From the cell containing the given text, extract its center point as (X, Y) coordinate. 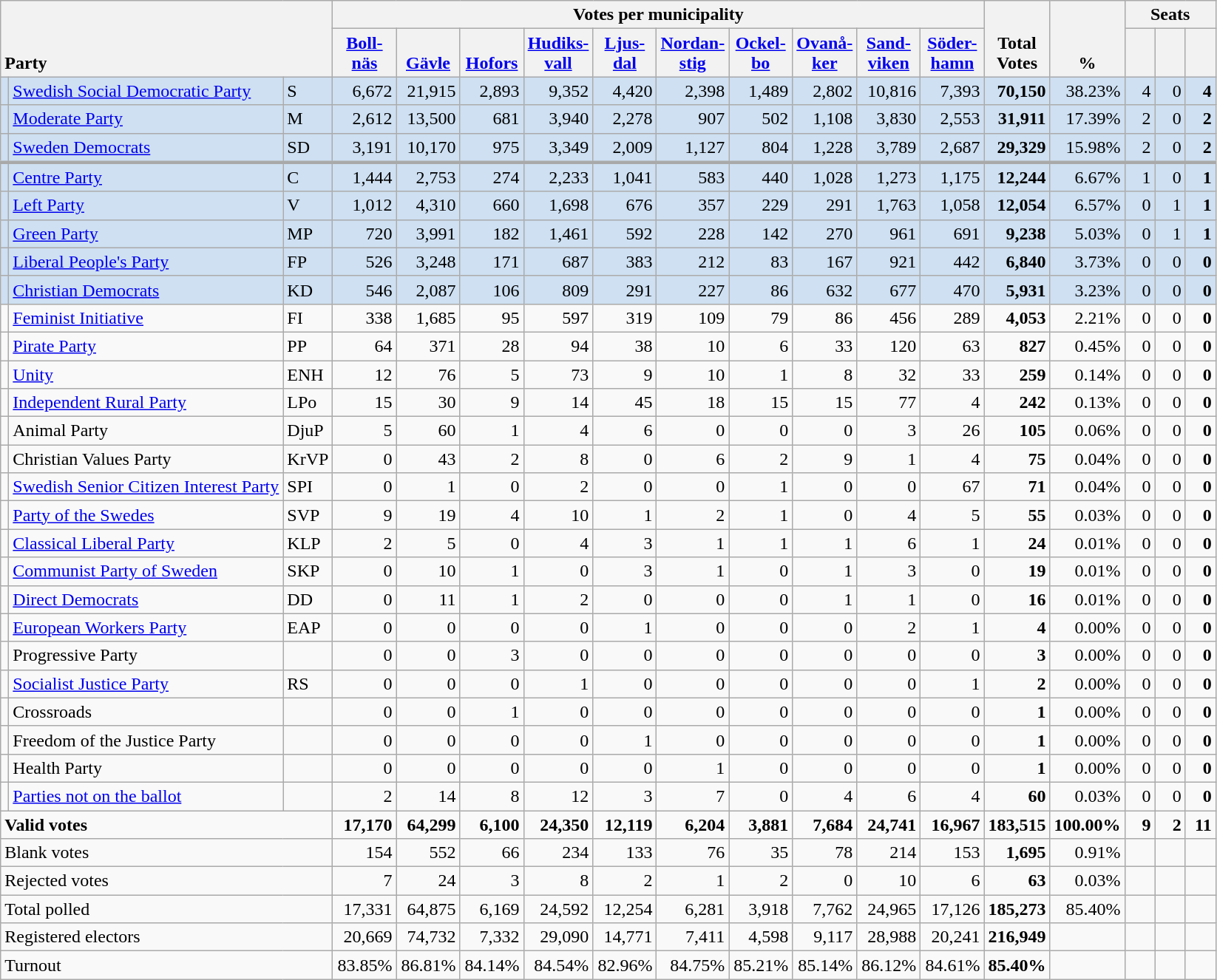
20,241 (952, 937)
632 (825, 290)
7,762 (825, 909)
Left Party (146, 205)
1,058 (952, 205)
0.14% (1087, 375)
16 (1017, 599)
PP (308, 346)
MP (308, 234)
24,741 (889, 824)
319 (625, 318)
S (308, 91)
6.67% (1087, 177)
216,949 (1017, 937)
9,352 (558, 91)
12,254 (625, 909)
3,918 (761, 909)
LPo (308, 403)
0.91% (1087, 853)
European Workers Party (146, 627)
Christian Democrats (146, 290)
2.21% (1087, 318)
2,687 (952, 148)
7,684 (825, 824)
64,875 (428, 909)
Sand- viken (889, 53)
Freedom of the Justice Party (146, 740)
28 (492, 346)
Seats (1170, 15)
167 (825, 262)
84.75% (693, 965)
9,117 (825, 937)
43 (428, 459)
Green Party (146, 234)
4,420 (625, 91)
975 (492, 148)
274 (492, 177)
14,771 (625, 937)
2,087 (428, 290)
7,332 (492, 937)
6,840 (1017, 262)
24,592 (558, 909)
20,669 (365, 937)
Sweden Democrats (146, 148)
C (308, 177)
2,009 (625, 148)
ENH (308, 375)
KD (308, 290)
83 (761, 262)
3,191 (365, 148)
592 (625, 234)
2,233 (558, 177)
32 (889, 375)
M (308, 119)
133 (625, 853)
DjuP (308, 431)
Boll- näs (365, 53)
Valid votes (167, 824)
Centre Party (146, 177)
804 (761, 148)
1,108 (825, 119)
64,299 (428, 824)
357 (693, 205)
Ockel- bo (761, 53)
2,802 (825, 91)
Feminist Initiative (146, 318)
228 (693, 234)
17,170 (365, 824)
Hudiks- vall (558, 53)
6,281 (693, 909)
Moderate Party (146, 119)
Ljus- dal (625, 53)
526 (365, 262)
440 (761, 177)
921 (889, 262)
% (1087, 38)
38.23% (1087, 91)
Party of the Swedes (146, 515)
64 (365, 346)
Party (167, 38)
1,175 (952, 177)
Swedish Social Democratic Party (146, 91)
Rejected votes (167, 881)
142 (761, 234)
242 (1017, 403)
5.03% (1087, 234)
182 (492, 234)
10,170 (428, 148)
SKP (308, 571)
FI (308, 318)
15.98% (1087, 148)
13,500 (428, 119)
6,672 (365, 91)
18 (693, 403)
12,119 (625, 824)
5,931 (1017, 290)
30 (428, 403)
86.12% (889, 965)
38 (625, 346)
677 (889, 290)
84.54% (558, 965)
109 (693, 318)
Total polled (167, 909)
3,940 (558, 119)
154 (365, 853)
338 (365, 318)
17,331 (365, 909)
597 (558, 318)
KLP (308, 543)
1,698 (558, 205)
74,732 (428, 937)
Söder- hamn (952, 53)
442 (952, 262)
Animal Party (146, 431)
FP (308, 262)
809 (558, 290)
827 (1017, 346)
3.23% (1087, 290)
1,489 (761, 91)
SD (308, 148)
270 (825, 234)
456 (889, 318)
66 (492, 853)
229 (761, 205)
Progressive Party (146, 656)
259 (1017, 375)
Socialist Justice Party (146, 684)
31,911 (1017, 119)
6,169 (492, 909)
84.14% (492, 965)
21,915 (428, 91)
153 (952, 853)
660 (492, 205)
2,553 (952, 119)
24,965 (889, 909)
4,598 (761, 937)
Communist Party of Sweden (146, 571)
3,881 (761, 824)
Gävle (428, 53)
1,695 (1017, 853)
4,310 (428, 205)
3,991 (428, 234)
Pirate Party (146, 346)
100.00% (1087, 824)
1,028 (825, 177)
24,350 (558, 824)
84.61% (952, 965)
85.14% (825, 965)
75 (1017, 459)
1,127 (693, 148)
6,100 (492, 824)
Hofors (492, 53)
12,244 (1017, 177)
SVP (308, 515)
6,204 (693, 824)
KrVP (308, 459)
7,393 (952, 91)
546 (365, 290)
55 (1017, 515)
Parties not on the ballot (146, 796)
SPI (308, 487)
Blank votes (167, 853)
DD (308, 599)
371 (428, 346)
3,789 (889, 148)
71 (1017, 487)
Independent Rural Party (146, 403)
1,012 (365, 205)
95 (492, 318)
3,349 (558, 148)
85.21% (761, 965)
583 (693, 177)
0.13% (1087, 403)
17,126 (952, 909)
691 (952, 234)
12,054 (1017, 205)
961 (889, 234)
9,238 (1017, 234)
6.57% (1087, 205)
V (308, 205)
720 (365, 234)
35 (761, 853)
Christian Values Party (146, 459)
29,329 (1017, 148)
83.85% (365, 965)
Turnout (167, 965)
Crossroads (146, 712)
86.81% (428, 965)
79 (761, 318)
45 (625, 403)
3.73% (1087, 262)
552 (428, 853)
1,228 (825, 148)
7,411 (693, 937)
Nordan- stig (693, 53)
0.45% (1087, 346)
183,515 (1017, 824)
1,685 (428, 318)
383 (625, 262)
687 (558, 262)
1,273 (889, 177)
82.96% (625, 965)
1,461 (558, 234)
1,444 (365, 177)
0.06% (1087, 431)
289 (952, 318)
185,273 (1017, 909)
Ovanå- ker (825, 53)
10,816 (889, 91)
28,988 (889, 937)
212 (693, 262)
EAP (308, 627)
105 (1017, 431)
Total Votes (1017, 38)
29,090 (558, 937)
171 (492, 262)
2,278 (625, 119)
907 (693, 119)
Registered electors (167, 937)
77 (889, 403)
94 (558, 346)
676 (625, 205)
120 (889, 346)
70,150 (1017, 91)
3,830 (889, 119)
1,041 (625, 177)
Liberal People's Party (146, 262)
67 (952, 487)
234 (558, 853)
73 (558, 375)
502 (761, 119)
1,763 (889, 205)
214 (889, 853)
470 (952, 290)
RS (308, 684)
106 (492, 290)
2,398 (693, 91)
78 (825, 853)
Votes per municipality (658, 15)
Health Party (146, 768)
227 (693, 290)
4,053 (1017, 318)
3,248 (428, 262)
Unity (146, 375)
681 (492, 119)
2,612 (365, 119)
Classical Liberal Party (146, 543)
17.39% (1087, 119)
16,967 (952, 824)
Swedish Senior Citizen Interest Party (146, 487)
Direct Democrats (146, 599)
2,753 (428, 177)
26 (952, 431)
2,893 (492, 91)
